Extract the (x, y) coordinate from the center of the cell holding the provided text.  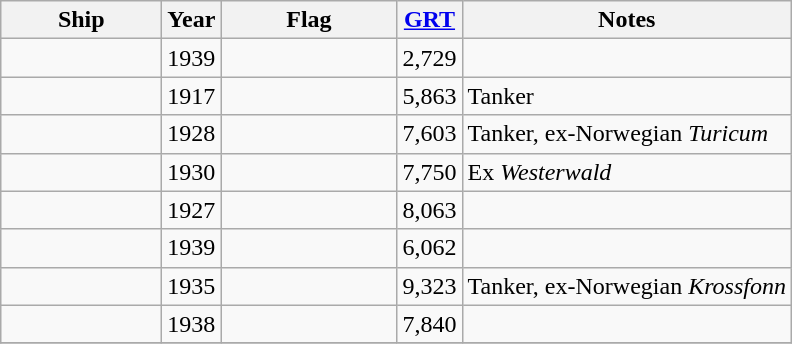
8,063 (430, 210)
6,062 (430, 248)
Flag (309, 20)
9,323 (430, 286)
GRT (430, 20)
1935 (192, 286)
2,729 (430, 58)
1938 (192, 324)
7,840 (430, 324)
Tanker, ex-Norwegian Krossfonn (626, 286)
1928 (192, 134)
Tanker (626, 96)
7,750 (430, 172)
7,603 (430, 134)
Ex Westerwald (626, 172)
Ship (82, 20)
1917 (192, 96)
1927 (192, 210)
Notes (626, 20)
Tanker, ex-Norwegian Turicum (626, 134)
1930 (192, 172)
Year (192, 20)
5,863 (430, 96)
